Extract the (X, Y) coordinate from the center of the cell holding the provided text.  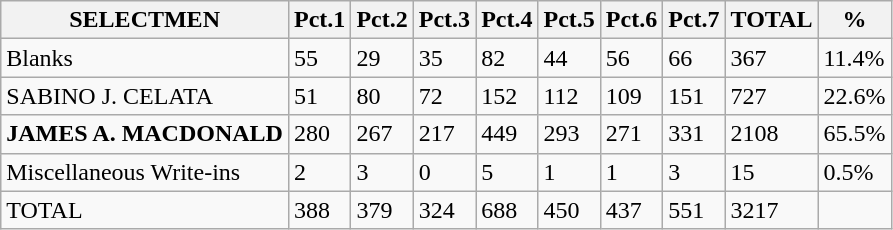
0 (444, 172)
331 (694, 134)
66 (694, 58)
152 (507, 96)
5 (507, 172)
727 (772, 96)
324 (444, 210)
Pct.7 (694, 20)
72 (444, 96)
449 (507, 134)
56 (631, 58)
Pct.4 (507, 20)
Blanks (145, 58)
688 (507, 210)
151 (694, 96)
29 (382, 58)
65.5% (854, 134)
22.6% (854, 96)
Pct.5 (569, 20)
2108 (772, 134)
Pct.2 (382, 20)
44 (569, 58)
367 (772, 58)
51 (319, 96)
% (854, 20)
Pct.3 (444, 20)
217 (444, 134)
450 (569, 210)
Pct.1 (319, 20)
109 (631, 96)
JAMES A. MACDONALD (145, 134)
Miscellaneous Write-ins (145, 172)
SABINO J. CELATA (145, 96)
SELECTMEN (145, 20)
2 (319, 172)
82 (507, 58)
293 (569, 134)
55 (319, 58)
388 (319, 210)
35 (444, 58)
112 (569, 96)
280 (319, 134)
551 (694, 210)
379 (382, 210)
267 (382, 134)
80 (382, 96)
271 (631, 134)
437 (631, 210)
11.4% (854, 58)
Pct.6 (631, 20)
15 (772, 172)
3217 (772, 210)
0.5% (854, 172)
